For the text-containing cell, return its midpoint in [X, Y] coordinate format. 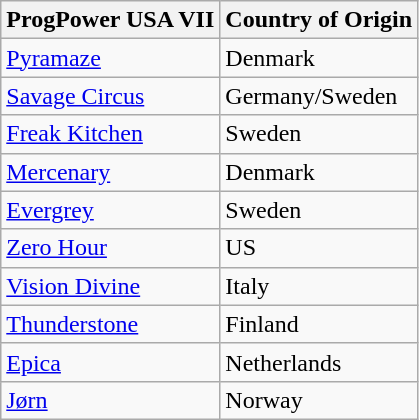
Italy [319, 286]
Country of Origin [319, 20]
Finland [319, 324]
Thunderstone [110, 324]
US [319, 248]
Savage Circus [110, 96]
Netherlands [319, 362]
Evergrey [110, 210]
Jørn [110, 400]
ProgPower USA VII [110, 20]
Vision Divine [110, 286]
Pyramaze [110, 58]
Norway [319, 400]
Epica [110, 362]
Mercenary [110, 172]
Freak Kitchen [110, 134]
Germany/Sweden [319, 96]
Zero Hour [110, 248]
